Capture the cell that displays the provided text and extract its [X, Y] central coordinate. 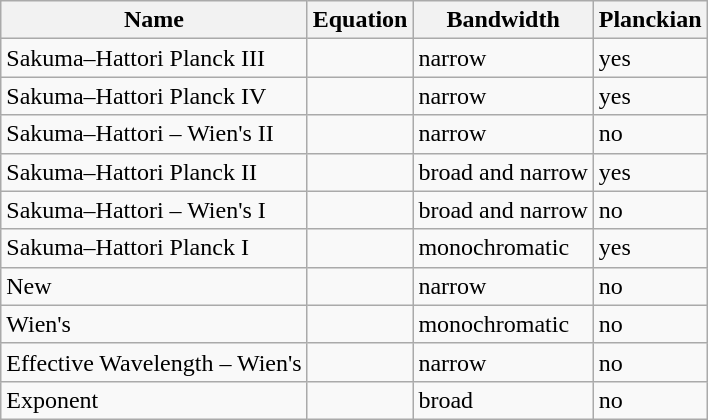
broad [503, 400]
Planckian [650, 20]
Sakuma–Hattori Planck I [154, 248]
Sakuma–Hattori Planck III [154, 58]
Bandwidth [503, 20]
Sakuma–Hattori – Wien's II [154, 134]
Exponent [154, 400]
Sakuma–Hattori Planck II [154, 172]
Wien's [154, 324]
Name [154, 20]
Equation [360, 20]
Sakuma–Hattori – Wien's I [154, 210]
Sakuma–Hattori Planck IV [154, 96]
Effective Wavelength – Wien's [154, 362]
New [154, 286]
